Find where the given text appears and provide that cell's center as (x, y) coordinate. 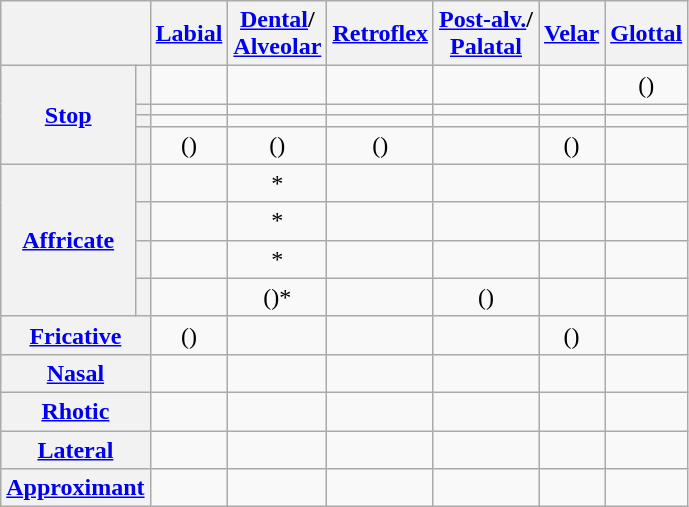
Stop (68, 115)
Affricate (68, 240)
()* (278, 297)
Glottal (646, 34)
Nasal (76, 373)
Lateral (76, 449)
Velar (572, 34)
Labial (189, 34)
Post-alv./Palatal (486, 34)
Retroflex (380, 34)
Fricative (76, 335)
Rhotic (76, 411)
Dental/Alveolar (278, 34)
Approximant (76, 488)
